Search for the cell housing the specified text and yield its (x, y) center coordinate. 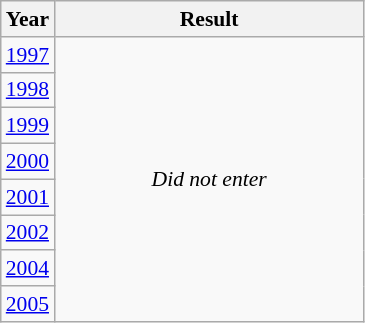
2005 (28, 304)
2004 (28, 269)
Did not enter (209, 180)
2001 (28, 197)
1997 (28, 55)
Result (209, 19)
2000 (28, 162)
Year (28, 19)
1999 (28, 126)
2002 (28, 233)
1998 (28, 90)
